Return the [x, y] coordinate for the center point of the cell that contains the specified text.  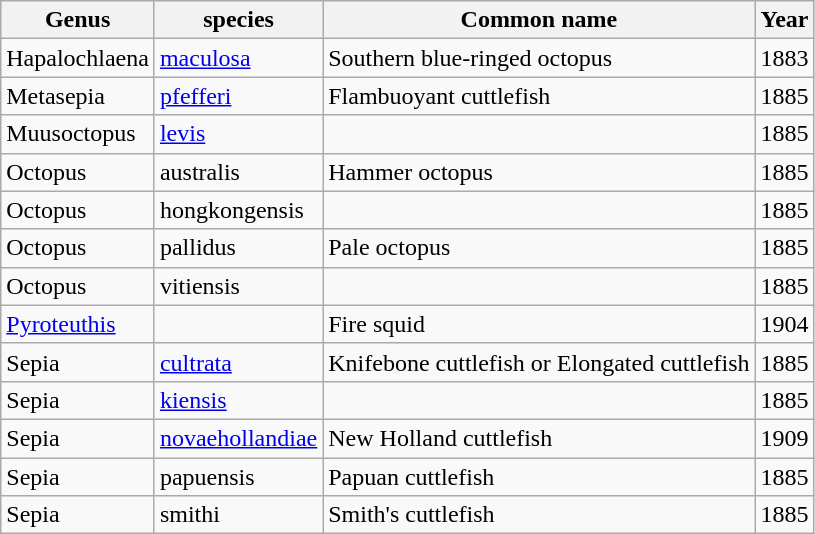
pallidus [238, 248]
Common name [539, 20]
australis [238, 172]
Fire squid [539, 324]
maculosa [238, 58]
1909 [784, 438]
Flambuoyant cuttlefish [539, 96]
Pale octopus [539, 248]
pfefferi [238, 96]
1883 [784, 58]
vitiensis [238, 286]
Southern blue-ringed octopus [539, 58]
Smith's cuttlefish [539, 515]
levis [238, 134]
Genus [78, 20]
Hapalochlaena [78, 58]
Metasepia [78, 96]
hongkongensis [238, 210]
species [238, 20]
1904 [784, 324]
cultrata [238, 362]
New Holland cuttlefish [539, 438]
Hammer octopus [539, 172]
Year [784, 20]
Pyroteuthis [78, 324]
kiensis [238, 400]
Muusoctopus [78, 134]
smithi [238, 515]
novaehollandiae [238, 438]
papuensis [238, 477]
Papuan cuttlefish [539, 477]
Knifebone cuttlefish or Elongated cuttlefish [539, 362]
